From the cell containing the given text, extract its center point as [x, y] coordinate. 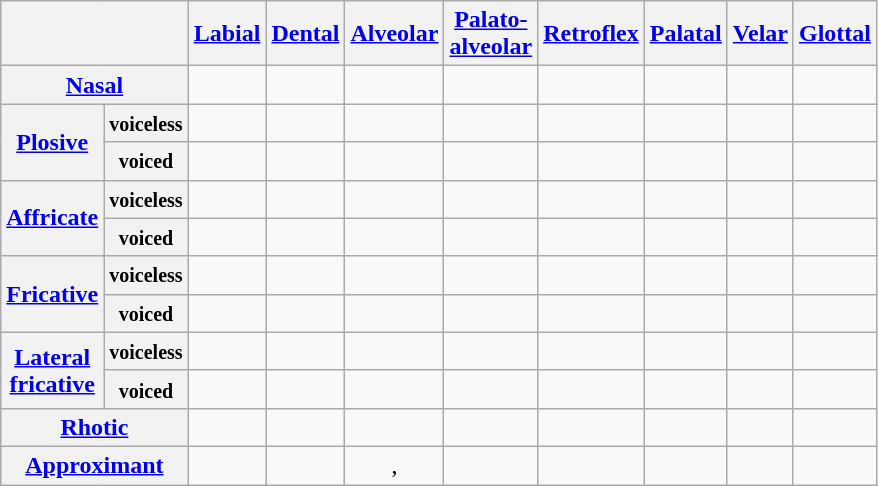
Glottal [834, 34]
Retroflex [592, 34]
Velar [760, 34]
Approximant [94, 465]
Palatal [686, 34]
Labial [227, 34]
Rhotic [94, 427]
Nasal [94, 85]
Palato-alveolar [491, 34]
Dental [306, 34]
Fricative [52, 294]
Plosive [52, 142]
Lateralfricative [52, 370]
Alveolar [394, 34]
Affricate [52, 218]
, [394, 465]
